Detect which cell encompasses the target text, then output its [x, y] center coordinate. 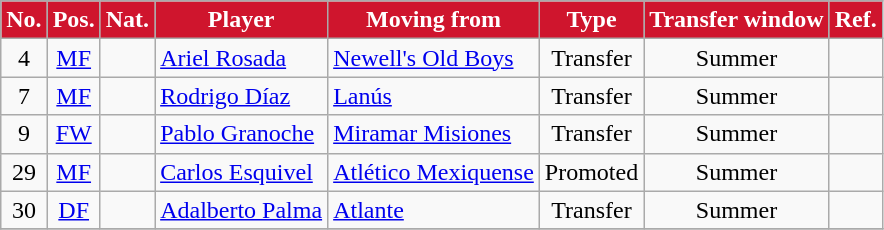
7 [24, 96]
Nat. [127, 20]
4 [24, 58]
Newell's Old Boys [434, 58]
Miramar Misiones [434, 134]
Atlético Mexiquense [434, 172]
FW [74, 134]
Rodrigo Díaz [242, 96]
DF [74, 210]
Adalberto Palma [242, 210]
Promoted [591, 172]
Atlante [434, 210]
29 [24, 172]
Ariel Rosada [242, 58]
Type [591, 20]
Ref. [856, 20]
Pos. [74, 20]
Pablo Granoche [242, 134]
Carlos Esquivel [242, 172]
9 [24, 134]
Lanús [434, 96]
30 [24, 210]
Player [242, 20]
Transfer window [737, 20]
No. [24, 20]
Moving from [434, 20]
